Scan for the cell matching the given text and deliver its (X, Y) coordinate at center. 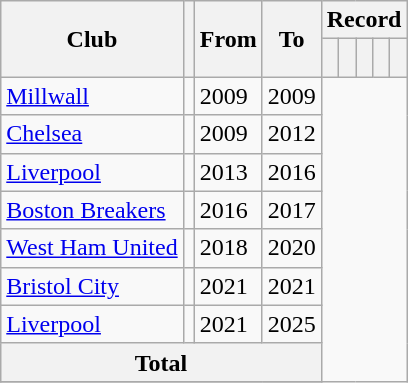
Millwall (92, 96)
Club (92, 39)
2018 (228, 248)
Total (162, 362)
2017 (292, 210)
Boston Breakers (92, 210)
From (228, 39)
To (292, 39)
West Ham United (92, 248)
Chelsea (92, 134)
Record (364, 20)
2012 (292, 134)
Bristol City (92, 286)
2025 (292, 324)
2020 (292, 248)
2013 (228, 172)
